Detect which cell encompasses the target text, then output its [x, y] center coordinate. 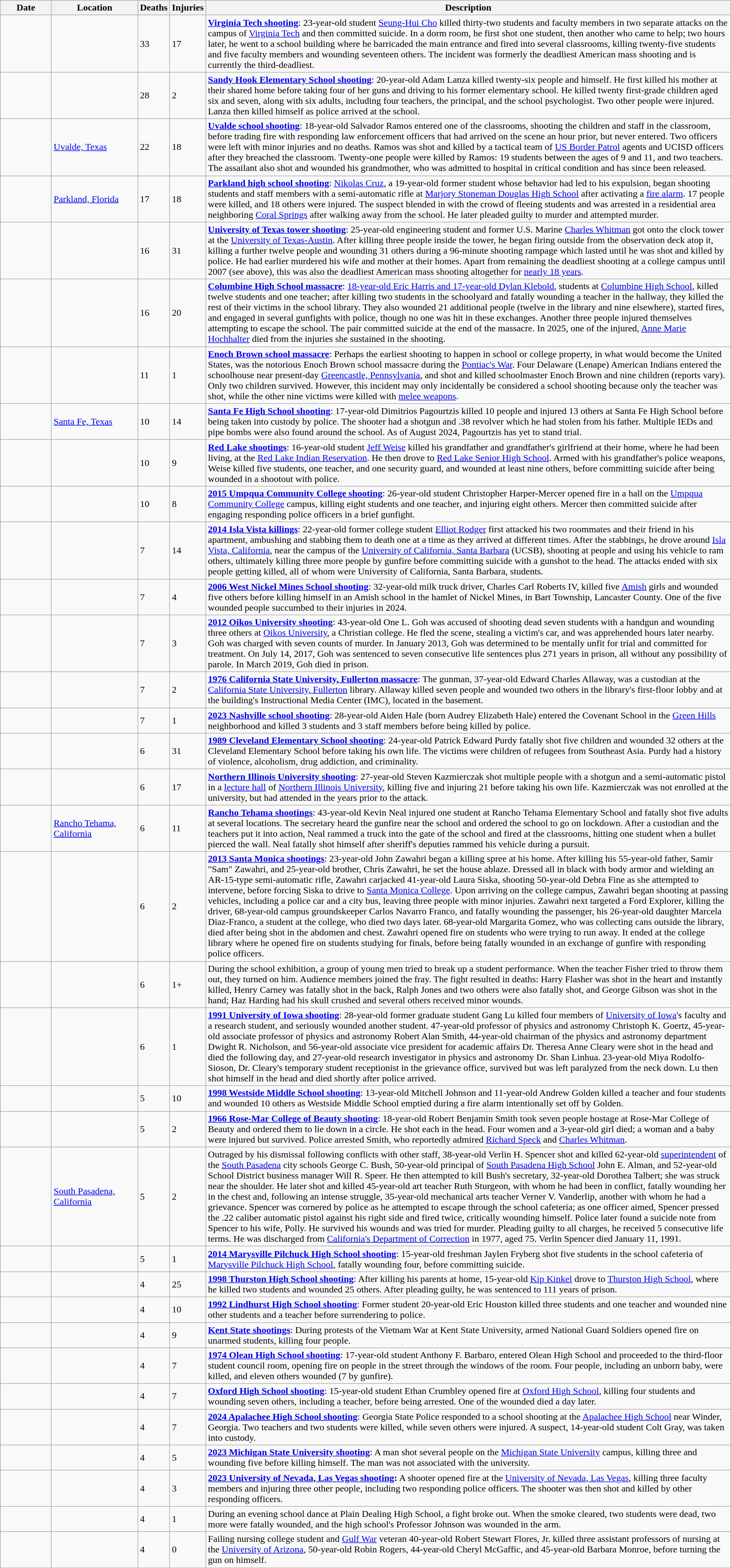
0 [188, 1550]
33 [154, 44]
South Pasadena, California [94, 1196]
Parkland, Florida [94, 199]
Description [468, 8]
20 [188, 313]
Date [26, 8]
Deaths [154, 8]
Location [94, 8]
25 [188, 1284]
22 [154, 147]
Rancho Tehama, California [94, 828]
8 [188, 504]
28 [154, 95]
Injuries [188, 8]
1+ [188, 984]
Uvalde, Texas [94, 147]
Santa Fe, Texas [94, 421]
